For the text-containing cell, return its midpoint in [X, Y] coordinate format. 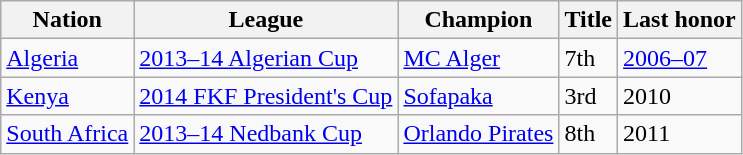
Nation [68, 20]
2011 [680, 134]
League [266, 20]
Champion [478, 20]
Kenya [68, 96]
Algeria [68, 58]
2013–14 Algerian Cup [266, 58]
Orlando Pirates [478, 134]
3rd [588, 96]
8th [588, 134]
2013–14 Nedbank Cup [266, 134]
2006–07 [680, 58]
7th [588, 58]
2010 [680, 96]
South Africa [68, 134]
2014 FKF President's Cup [266, 96]
Last honor [680, 20]
Title [588, 20]
MC Alger [478, 58]
Sofapaka [478, 96]
